Find where the given text appears and provide that cell's center as (x, y) coordinate. 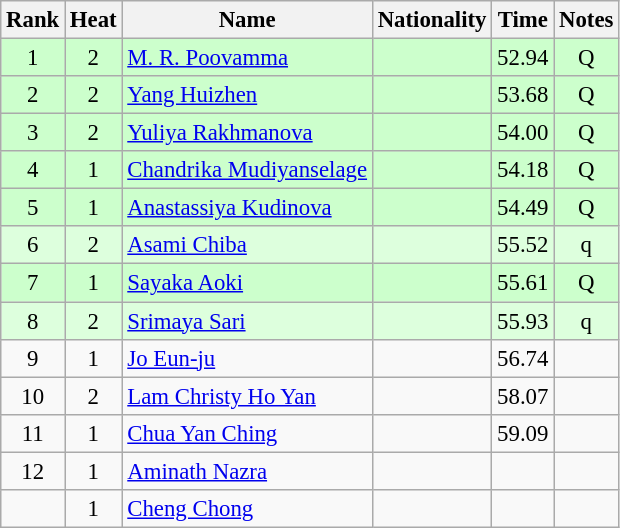
Chua Yan Ching (247, 433)
54.49 (523, 208)
10 (33, 396)
55.52 (523, 245)
8 (33, 321)
4 (33, 170)
Asami Chiba (247, 245)
59.09 (523, 433)
Time (523, 20)
Cheng Chong (247, 509)
Notes (586, 20)
55.93 (523, 321)
12 (33, 471)
M. R. Poovamma (247, 58)
Sayaka Aoki (247, 283)
6 (33, 245)
Aminath Nazra (247, 471)
56.74 (523, 358)
5 (33, 208)
9 (33, 358)
Chandrika Mudiyanselage (247, 170)
Lam Christy Ho Yan (247, 396)
54.00 (523, 133)
7 (33, 283)
52.94 (523, 58)
11 (33, 433)
Nationality (432, 20)
Jo Eun-ju (247, 358)
Anastassiya Kudinova (247, 208)
55.61 (523, 283)
3 (33, 133)
Yang Huizhen (247, 95)
Yuliya Rakhmanova (247, 133)
53.68 (523, 95)
58.07 (523, 396)
Heat (94, 20)
Name (247, 20)
Srimaya Sari (247, 321)
Rank (33, 20)
54.18 (523, 170)
